Locate the cell with the specified text and output its (X, Y) center coordinate. 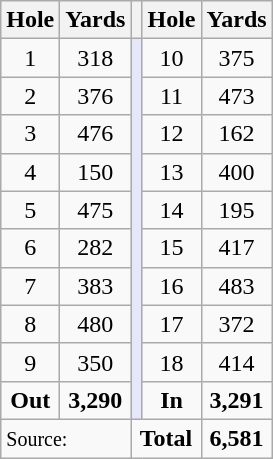
6,581 (236, 438)
480 (96, 324)
318 (96, 58)
Source: (66, 438)
282 (96, 248)
473 (236, 96)
376 (96, 96)
150 (96, 172)
9 (30, 362)
475 (96, 210)
350 (96, 362)
2 (30, 96)
476 (96, 134)
372 (236, 324)
18 (172, 362)
13 (172, 172)
15 (172, 248)
375 (236, 58)
Total (166, 438)
383 (96, 286)
10 (172, 58)
In (172, 400)
16 (172, 286)
3 (30, 134)
5 (30, 210)
417 (236, 248)
195 (236, 210)
6 (30, 248)
17 (172, 324)
11 (172, 96)
4 (30, 172)
12 (172, 134)
400 (236, 172)
162 (236, 134)
1 (30, 58)
483 (236, 286)
8 (30, 324)
3,291 (236, 400)
7 (30, 286)
14 (172, 210)
Out (30, 400)
414 (236, 362)
3,290 (96, 400)
